Identify which cell holds the provided text, then report its (X, Y) central coordinate. 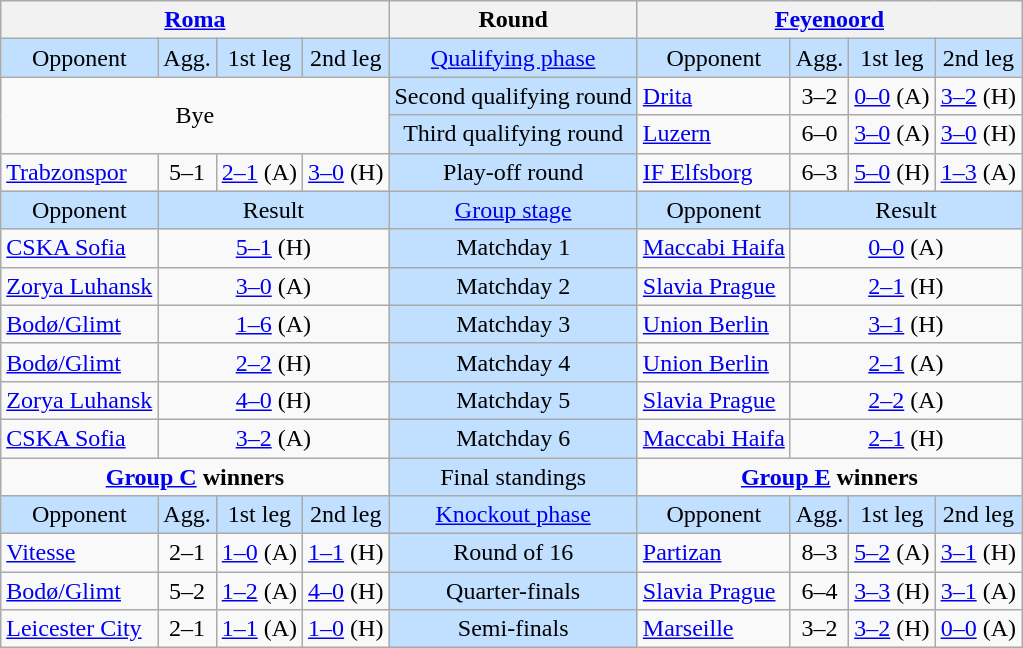
2–2 (H) (274, 362)
1–3 (A) (978, 172)
Semi-finals (513, 629)
Matchday 1 (513, 248)
Final standings (513, 477)
1–0 (A) (259, 553)
3–2 (A) (274, 438)
Round (513, 20)
5–1 (H) (274, 248)
5–0 (H) (892, 172)
Play-off round (513, 172)
Matchday 4 (513, 362)
Knockout phase (513, 515)
Partizan (714, 553)
3–3 (H) (892, 591)
Feyenoord (829, 20)
Matchday 2 (513, 286)
6–4 (819, 591)
3–1 (A) (978, 591)
Group C winners (195, 477)
Third qualifying round (513, 134)
6–3 (819, 172)
2–2 (A) (906, 400)
Qualifying phase (513, 58)
Matchday 5 (513, 400)
Roma (195, 20)
Vitesse (80, 553)
1–6 (A) (274, 324)
Drita (714, 96)
Second qualifying round (513, 96)
Leicester City (80, 629)
6–0 (819, 134)
8–3 (819, 553)
Luzern (714, 134)
Round of 16 (513, 553)
Group E winners (829, 477)
Marseille (714, 629)
Matchday 3 (513, 324)
1–1 (H) (346, 553)
1–1 (A) (259, 629)
Quarter-finals (513, 591)
5–1 (187, 172)
Matchday 6 (513, 438)
5–2 (187, 591)
IF Elfsborg (714, 172)
Bye (195, 115)
1–2 (A) (259, 591)
Group stage (513, 210)
5–2 (A) (892, 553)
1–0 (H) (346, 629)
Trabzonspor (80, 172)
